Extract the (x, y) coordinate from the center of the cell holding the provided text.  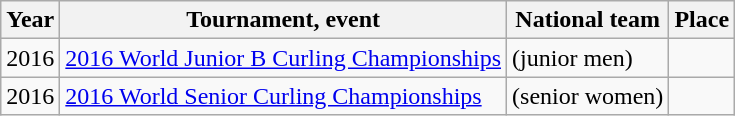
Place (702, 20)
National team (588, 20)
Year (30, 20)
2016 World Senior Curling Championships (284, 96)
(senior women) (588, 96)
(junior men) (588, 58)
Tournament, event (284, 20)
2016 World Junior B Curling Championships (284, 58)
